Capture the cell that displays the provided text and extract its (X, Y) central coordinate. 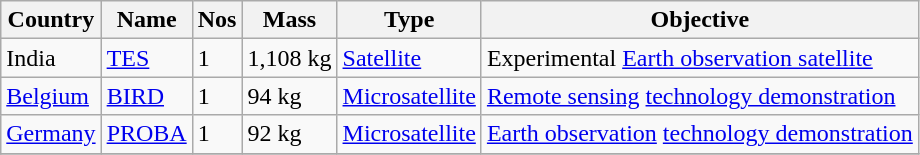
Belgium (51, 96)
Objective (700, 20)
Type (409, 20)
92 kg (290, 134)
94 kg (290, 96)
Experimental Earth observation satellite (700, 58)
TES (146, 58)
BIRD (146, 96)
Earth observation technology demonstration (700, 134)
PROBA (146, 134)
Country (51, 20)
India (51, 58)
Remote sensing technology demonstration (700, 96)
Mass (290, 20)
1,108 kg (290, 58)
Name (146, 20)
Satellite (409, 58)
Germany (51, 134)
Nos (217, 20)
